Extract the (x, y) coordinate from the center of the cell holding the provided text.  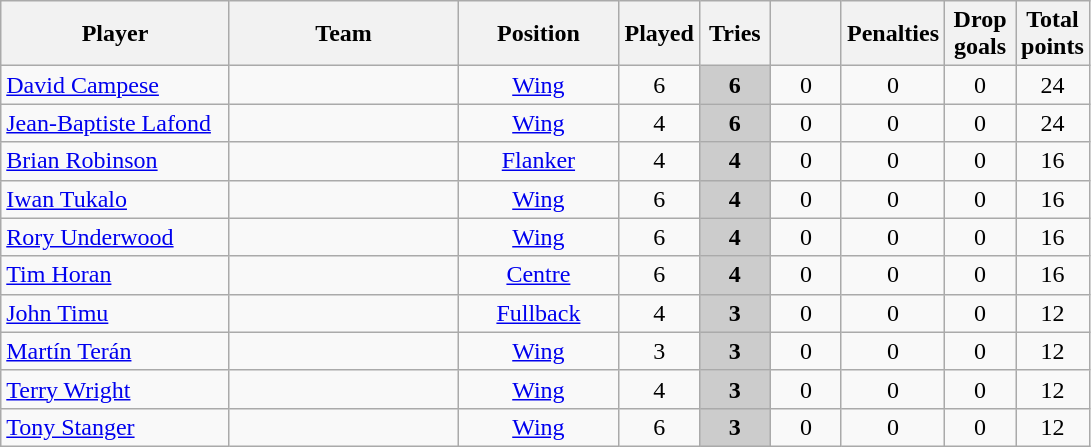
Tries (734, 34)
Tony Stanger (116, 427)
Position (538, 34)
Rory Underwood (116, 237)
Played (659, 34)
Martín Terán (116, 351)
Player (116, 34)
Iwan Tukalo (116, 199)
Centre (538, 275)
Tim Horan (116, 275)
Jean-Baptiste Lafond (116, 123)
John Timu (116, 313)
Fullback (538, 313)
Flanker (538, 161)
Brian Robinson (116, 161)
David Campese (116, 85)
Penalties (892, 34)
Terry Wright (116, 389)
Team (344, 34)
Drop goals (980, 34)
Total points (1053, 34)
